Capture the cell that displays the provided text and extract its [x, y] central coordinate. 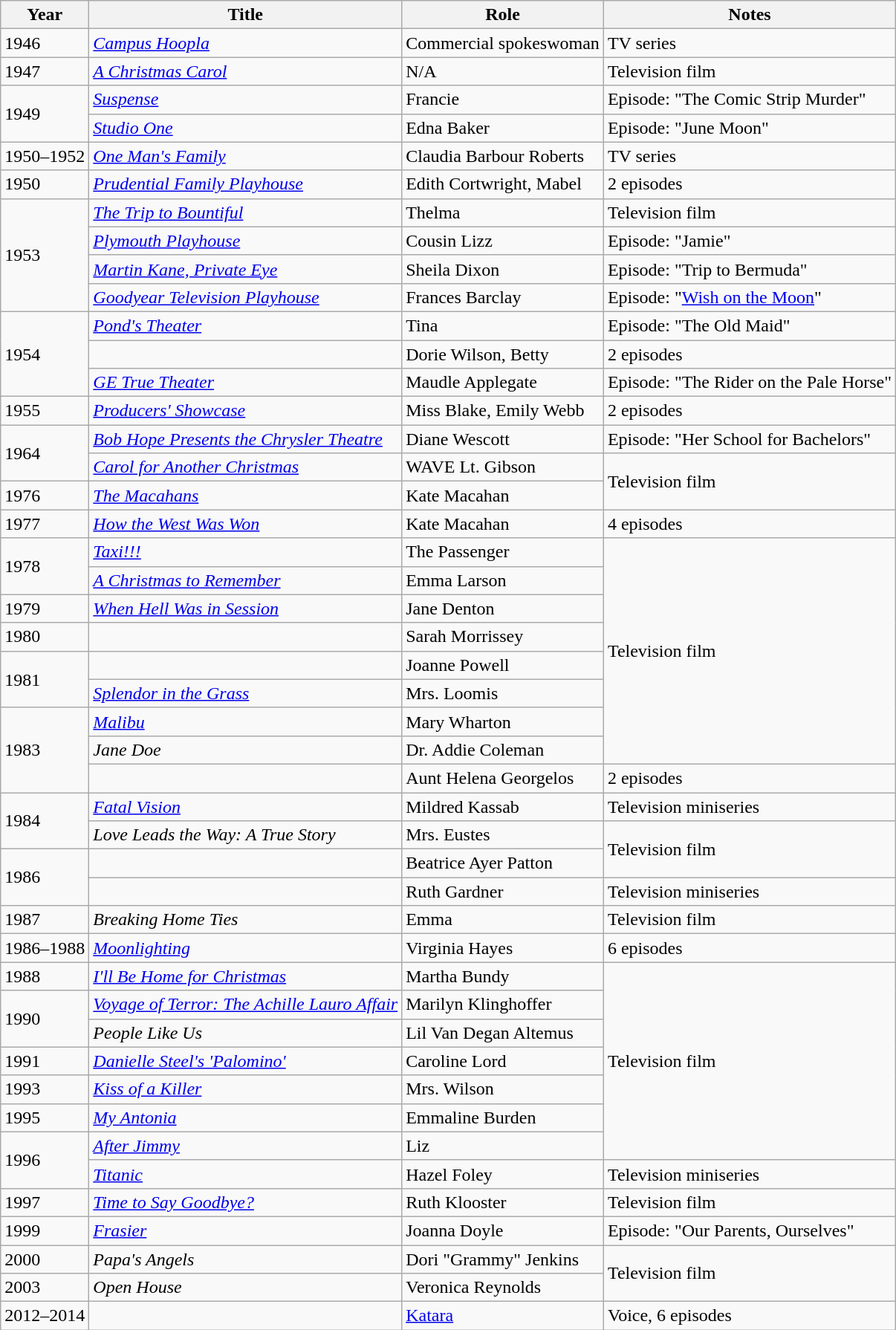
When Hell Was in Session [245, 609]
Goodyear Television Playhouse [245, 297]
Maudle Applegate [503, 383]
Jane Denton [503, 609]
1976 [45, 496]
Titanic [245, 1174]
Frasier [245, 1230]
Virginia Hayes [503, 948]
Francie [503, 100]
Carol for Another Christmas [245, 467]
Dorie Wilson, Betty [503, 354]
Prudential Family Playhouse [245, 184]
Dr. Addie Coleman [503, 750]
Role [503, 15]
WAVE Lt. Gibson [503, 467]
Martha Bundy [503, 976]
Caroline Lord [503, 1061]
1980 [45, 637]
4 episodes [749, 524]
People Like Us [245, 1033]
Episode: "Our Parents, Ourselves" [749, 1230]
Episode: "The Old Maid" [749, 325]
Miss Blake, Emily Webb [503, 411]
Episode: "Wish on the Moon" [749, 297]
Thelma [503, 213]
Taxi!!! [245, 552]
2000 [45, 1259]
Malibu [245, 721]
1979 [45, 609]
GE True Theater [245, 383]
1964 [45, 453]
1977 [45, 524]
1953 [45, 255]
1997 [45, 1202]
Episode: "Trip to Bermuda" [749, 269]
Pond's Theater [245, 325]
1983 [45, 750]
Joanne Powell [503, 665]
The Macahans [245, 496]
1986–1988 [45, 948]
Diane Wescott [503, 439]
1999 [45, 1230]
Emma Larson [503, 580]
Episode: "June Moon" [749, 128]
Cousin Lizz [503, 241]
Episode: "Her School for Bachelors" [749, 439]
Episode: "The Rider on the Pale Horse" [749, 383]
Commercial spokeswoman [503, 43]
Studio One [245, 128]
Campus Hoopla [245, 43]
A Christmas Carol [245, 71]
Emma [503, 920]
1954 [45, 354]
1990 [45, 1019]
Martin Kane, Private Eye [245, 269]
Splendor in the Grass [245, 693]
Edna Baker [503, 128]
1995 [45, 1117]
Kiss of a Killer [245, 1089]
1950 [45, 184]
The Passenger [503, 552]
Jane Doe [245, 750]
How the West Was Won [245, 524]
Emmaline Burden [503, 1117]
Danielle Steel's 'Palomino' [245, 1061]
Tina [503, 325]
After Jimmy [245, 1146]
1986 [45, 878]
1978 [45, 566]
Mildred Kassab [503, 806]
Year [45, 15]
Mrs. Wilson [503, 1089]
1981 [45, 679]
Notes [749, 15]
Hazel Foley [503, 1174]
Frances Barclay [503, 297]
Sheila Dixon [503, 269]
1946 [45, 43]
Joanna Doyle [503, 1230]
Voyage of Terror: The Achille Lauro Affair [245, 1005]
Mrs. Loomis [503, 693]
Mary Wharton [503, 721]
Lil Van Degan Altemus [503, 1033]
6 episodes [749, 948]
Beatrice Ayer Patton [503, 863]
Plymouth Playhouse [245, 241]
I'll Be Home for Christmas [245, 976]
Voice, 6 episodes [749, 1316]
Claudia Barbour Roberts [503, 156]
Dori "Grammy" Jenkins [503, 1259]
Producers' Showcase [245, 411]
Liz [503, 1146]
Aunt Helena Georgelos [503, 778]
Veronica Reynolds [503, 1288]
1987 [45, 920]
Episode: "Jamie" [749, 241]
Ruth Klooster [503, 1202]
Moonlighting [245, 948]
Marilyn Klinghoffer [503, 1005]
1955 [45, 411]
Mrs. Eustes [503, 835]
One Man's Family [245, 156]
1947 [45, 71]
1993 [45, 1089]
Fatal Vision [245, 806]
1991 [45, 1061]
Episode: "The Comic Strip Murder" [749, 100]
1984 [45, 820]
1996 [45, 1160]
Time to Say Goodbye? [245, 1202]
Open House [245, 1288]
N/A [503, 71]
2003 [45, 1288]
Suspense [245, 100]
Papa's Angels [245, 1259]
Breaking Home Ties [245, 920]
My Antonia [245, 1117]
A Christmas to Remember [245, 580]
1988 [45, 976]
2012–2014 [45, 1316]
1950–1952 [45, 156]
Bob Hope Presents the Chrysler Theatre [245, 439]
Ruth Gardner [503, 892]
Love Leads the Way: A True Story [245, 835]
1949 [45, 114]
Sarah Morrissey [503, 637]
The Trip to Bountiful [245, 213]
Title [245, 15]
Katara [503, 1316]
Edith Cortwright, Mabel [503, 184]
